Return the (X, Y) coordinate for the center point of the cell that contains the specified text.  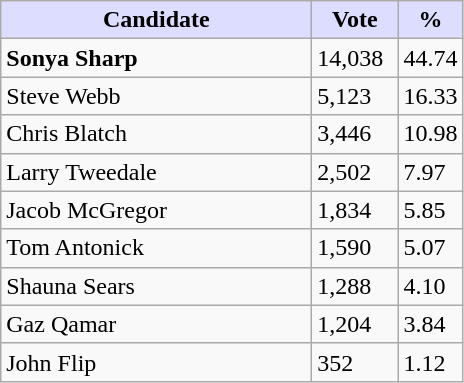
John Flip (156, 362)
7.97 (430, 172)
352 (355, 362)
Tom Antonick (156, 248)
1,204 (355, 324)
1,834 (355, 210)
Jacob McGregor (156, 210)
5.85 (430, 210)
1,590 (355, 248)
2,502 (355, 172)
3.84 (430, 324)
5,123 (355, 96)
1.12 (430, 362)
3,446 (355, 134)
4.10 (430, 286)
Sonya Sharp (156, 58)
14,038 (355, 58)
Larry Tweedale (156, 172)
Shauna Sears (156, 286)
44.74 (430, 58)
16.33 (430, 96)
1,288 (355, 286)
Vote (355, 20)
Steve Webb (156, 96)
Gaz Qamar (156, 324)
% (430, 20)
5.07 (430, 248)
Candidate (156, 20)
10.98 (430, 134)
Chris Blatch (156, 134)
